From the cell containing the given text, extract its center point as [X, Y] coordinate. 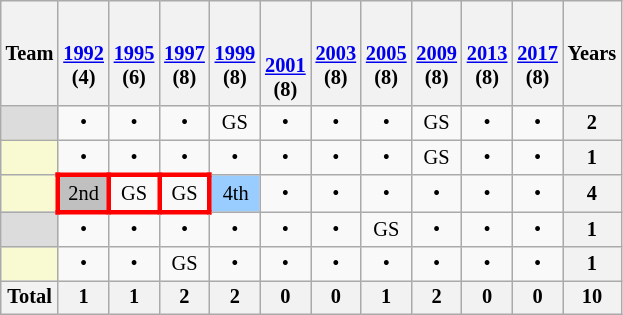
2nd [83, 194]
2017(8) [537, 53]
1995(6) [134, 53]
2005(8) [386, 53]
4 [592, 194]
1999(8) [235, 53]
2013(8) [487, 53]
4th [235, 194]
Years [592, 53]
Total [30, 297]
Team [30, 53]
2009(8) [436, 53]
2003(8) [336, 53]
2001(8) [285, 53]
1997(8) [184, 53]
10 [592, 297]
1992(4) [83, 53]
